Identify which cell holds the provided text, then report its [X, Y] central coordinate. 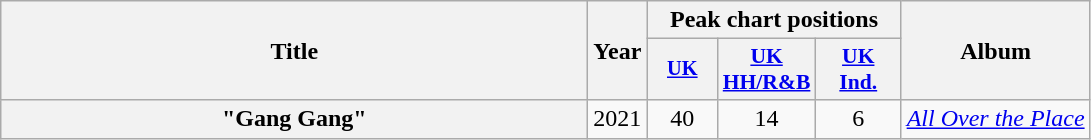
UKHH/R&B [767, 70]
Title [294, 50]
Album [996, 50]
Year [618, 50]
"Gang Gang" [294, 119]
UK [682, 70]
2021 [618, 119]
All Over the Place [996, 119]
6 [858, 119]
14 [767, 119]
Peak chart positions [774, 20]
UKInd. [858, 70]
40 [682, 119]
